Capture the cell that displays the provided text and extract its [x, y] central coordinate. 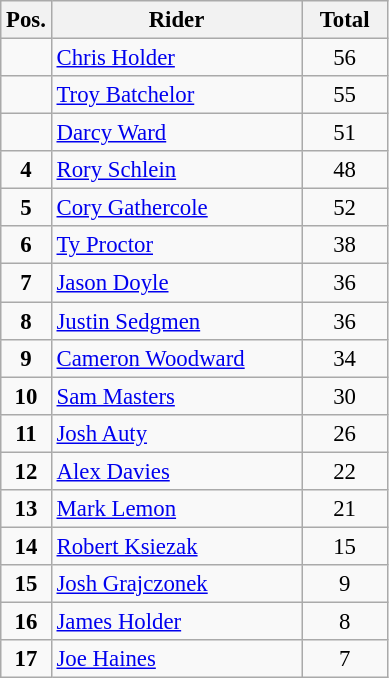
Josh Auty [176, 433]
48 [345, 170]
Darcy Ward [176, 133]
13 [26, 509]
Josh Grajczonek [176, 584]
Pos. [26, 20]
Joe Haines [176, 659]
26 [345, 433]
Sam Masters [176, 396]
10 [26, 396]
34 [345, 358]
11 [26, 433]
Ty Proctor [176, 245]
James Holder [176, 621]
Total [345, 20]
Alex Davies [176, 471]
38 [345, 245]
12 [26, 471]
30 [345, 396]
5 [26, 208]
55 [345, 95]
Troy Batchelor [176, 95]
16 [26, 621]
Jason Doyle [176, 283]
Robert Ksiezak [176, 546]
6 [26, 245]
21 [345, 509]
17 [26, 659]
14 [26, 546]
52 [345, 208]
Mark Lemon [176, 509]
Rory Schlein [176, 170]
Rider [176, 20]
51 [345, 133]
4 [26, 170]
Justin Sedgmen [176, 321]
Chris Holder [176, 58]
Cory Gathercole [176, 208]
56 [345, 58]
Cameron Woodward [176, 358]
22 [345, 471]
